Scan for the cell matching the given text and deliver its [X, Y] coordinate at center. 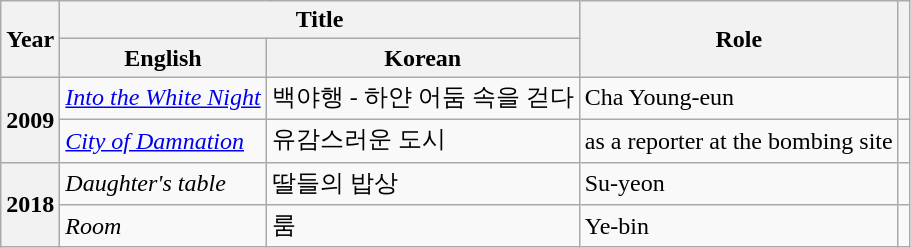
Into the White Night [163, 98]
Ye-bin [738, 226]
Cha Young-eun [738, 98]
Title [320, 20]
Su-yeon [738, 184]
Korean [422, 58]
Daughter's table [163, 184]
City of Damnation [163, 140]
Year [30, 39]
2009 [30, 120]
2018 [30, 204]
유감스러운 도시 [422, 140]
백야행 - 하얀 어둠 속을 걷다 [422, 98]
Room [163, 226]
English [163, 58]
as a reporter at the bombing site [738, 140]
룸 [422, 226]
Role [738, 39]
딸들의 밥상 [422, 184]
